Capture the cell that displays the provided text and extract its (x, y) central coordinate. 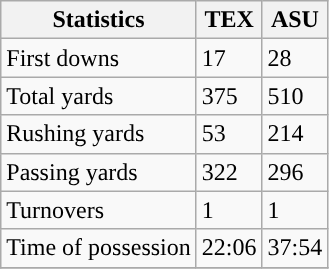
22:06 (229, 248)
Statistics (99, 20)
Rushing yards (99, 134)
Time of possession (99, 248)
Turnovers (99, 210)
TEX (229, 20)
37:54 (295, 248)
375 (229, 96)
Passing yards (99, 172)
First downs (99, 58)
28 (295, 58)
53 (229, 134)
Total yards (99, 96)
ASU (295, 20)
322 (229, 172)
510 (295, 96)
214 (295, 134)
296 (295, 172)
17 (229, 58)
